Return the (x, y) coordinate for the center point of the cell that contains the specified text.  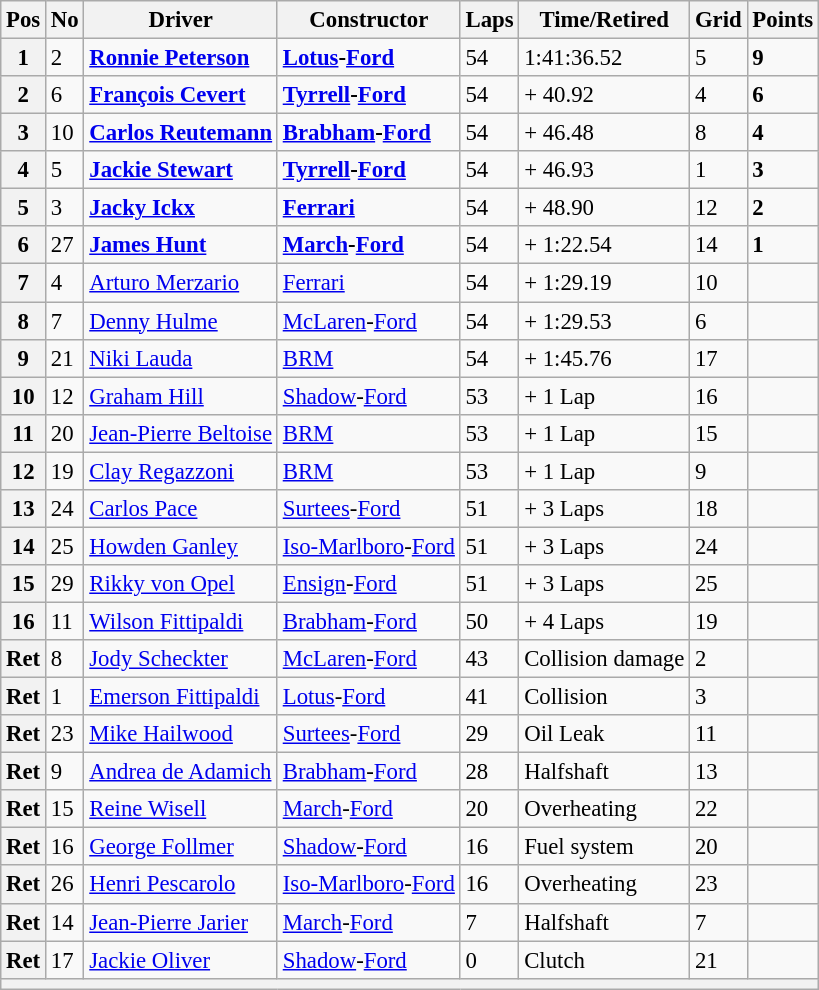
Clutch (604, 960)
Denny Hulme (180, 321)
Mike Hailwood (180, 734)
18 (718, 509)
Pos (24, 20)
Laps (490, 20)
Points (782, 20)
43 (490, 659)
No (65, 20)
+ 1:22.54 (604, 245)
Jean-Pierre Beltoise (180, 433)
22 (718, 809)
Rikky von Opel (180, 584)
Carlos Reutemann (180, 133)
Henri Pescarolo (180, 885)
Collision (604, 697)
+ 48.90 (604, 208)
Reine Wisell (180, 809)
George Follmer (180, 847)
Jean-Pierre Jarier (180, 922)
28 (490, 772)
Andrea de Adamich (180, 772)
+ 1:29.53 (604, 321)
Graham Hill (180, 396)
Grid (718, 20)
Jackie Stewart (180, 170)
Oil Leak (604, 734)
Collision damage (604, 659)
50 (490, 621)
Fuel system (604, 847)
Ensign-Ford (368, 584)
Wilson Fittipaldi (180, 621)
Jackie Oliver (180, 960)
Niki Lauda (180, 358)
41 (490, 697)
1:41:36.52 (604, 58)
Time/Retired (604, 20)
James Hunt (180, 245)
27 (65, 245)
Jacky Ickx (180, 208)
Arturo Merzario (180, 283)
0 (490, 960)
Constructor (368, 20)
+ 46.48 (604, 133)
Emerson Fittipaldi (180, 697)
+ 1:29.19 (604, 283)
Clay Regazzoni (180, 471)
Jody Scheckter (180, 659)
Driver (180, 20)
Ronnie Peterson (180, 58)
26 (65, 885)
Howden Ganley (180, 546)
+ 1:45.76 (604, 358)
+ 4 Laps (604, 621)
François Cevert (180, 95)
+ 40.92 (604, 95)
+ 46.93 (604, 170)
Carlos Pace (180, 509)
